Return the (x, y) coordinate for the center point of the cell that contains the specified text.  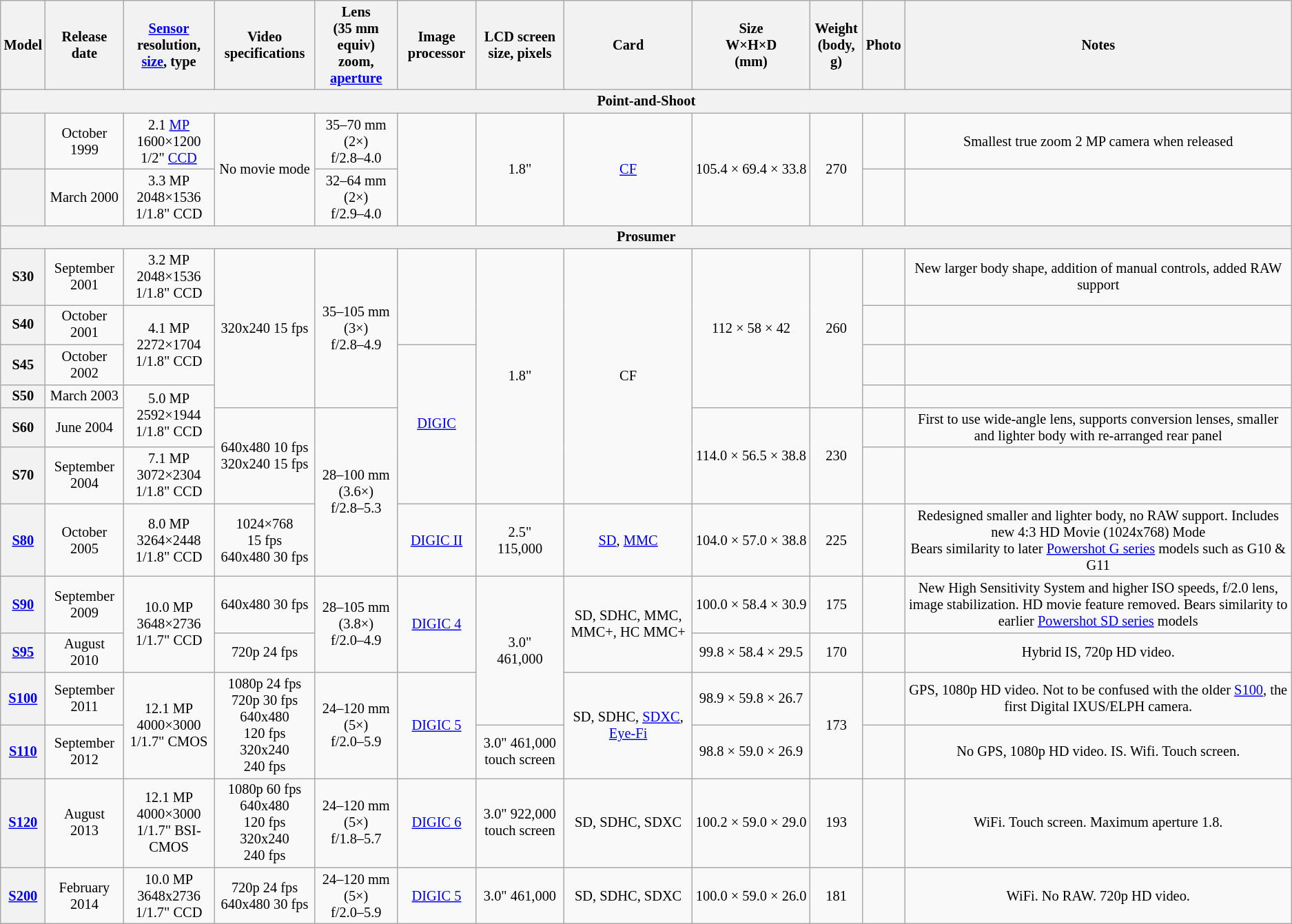
98.8 × 59.0 × 26.9 (751, 751)
WiFi. No RAW. 720p HD video. (1098, 896)
1080p 24 fps720p 30 fps640x480 120 fps320x240 240 fps (265, 726)
Hybrid IS, 720p HD video. (1098, 653)
Card (628, 45)
S45 (23, 365)
No movie mode (265, 170)
3.0" 922,000 touch screen (520, 823)
181 (837, 896)
August 2013 (84, 823)
35–70 mm (2×)f/2.8–4.0 (356, 141)
260 (837, 328)
February 2014 (84, 896)
3.0" 461,000 (520, 896)
S40 (23, 325)
3.0" 461,000 touch screen (520, 751)
October 2001 (84, 325)
10.0 MP3648x27361/1.7" CCD (169, 896)
LCD screensize, pixels (520, 45)
March 2003 (84, 396)
112 × 58 × 42 (751, 328)
5.0 MP2592×19441/1.8" CCD (169, 416)
Image processor (437, 45)
10.0 MP3648×27361/1.7" CCD (169, 624)
DIGIC 4 (437, 624)
September 2011 (84, 699)
Photo (883, 45)
114.0 × 56.5 × 38.8 (751, 455)
Model (23, 45)
October 1999 (84, 141)
S200 (23, 896)
99.8 × 58.4 × 29.5 (751, 653)
173 (837, 726)
28–100 mm (3.6×)f/2.8–5.3 (356, 492)
193 (837, 823)
12.1 MP4000×30001/1.7" BSI-CMOS (169, 823)
S95 (23, 653)
100.0 × 59.0 × 26.0 (751, 896)
SD, SDHC, MMC, MMC+, HC MMC+ (628, 624)
DIGIC 6 (437, 823)
Sensorresolution, size, type (169, 45)
640x480 10 fps320x240 15 fps (265, 455)
September 2004 (84, 475)
SD, SDHC, SDXC, Eye-Fi (628, 726)
100.2 × 59.0 × 29.0 (751, 823)
S120 (23, 823)
35–105 mm (3×)f/2.8–4.9 (356, 328)
DIGIC (437, 424)
32–64 mm (2×)f/2.9–4.0 (356, 197)
225 (837, 540)
175 (837, 604)
230 (837, 455)
SD, MMC (628, 540)
2.5"115,000 (520, 540)
September 2009 (84, 604)
3.0"461,000 (520, 650)
September 2012 (84, 751)
SizeW×H×D(mm) (751, 45)
New larger body shape, addition of manual controls, added RAW support (1098, 277)
No GPS, 1080p HD video. IS. Wifi. Touch screen. (1098, 751)
September 2001 (84, 277)
4.1 MP2272×17041/1.8" CCD (169, 345)
October 2002 (84, 365)
1080p 60 fps640x480 120 fps320x240 240 fps (265, 823)
March 2000 (84, 197)
3.3 MP2048×15361/1.8" CCD (169, 197)
270 (837, 170)
October 2005 (84, 540)
S30 (23, 277)
Notes (1098, 45)
2.1 MP1600×12001/2" CCD (169, 141)
Video specifications (265, 45)
8.0 MP3264×24481/1.8" CCD (169, 540)
GPS, 1080p HD video. Not to be confused with the older S100, the first Digital IXUS/ELPH camera. (1098, 699)
June 2004 (84, 427)
S80 (23, 540)
Lens (35 mm equiv)zoom, aperture (356, 45)
First to use wide-angle lens, supports conversion lenses, smaller and lighter body with re-arranged rear panel (1098, 427)
Smallest true zoom 2 MP camera when released (1098, 141)
720p 24 fps640x480 30 fps (265, 896)
104.0 × 57.0 × 38.8 (751, 540)
170 (837, 653)
S70 (23, 475)
1024×768 15 fps640x480 30 fps (265, 540)
August 2010 (84, 653)
Prosumer (646, 237)
3.2 MP2048×15361/1.8" CCD (169, 277)
320x240 15 fps (265, 328)
S90 (23, 604)
12.1 MP4000×30001/1.7" CMOS (169, 726)
28–105 mm (3.8×)f/2.0–4.9 (356, 624)
DIGIC II (437, 540)
100.0 × 58.4 × 30.9 (751, 604)
WiFi. Touch screen. Maximum aperture 1.8. (1098, 823)
S100 (23, 699)
105.4 × 69.4 × 33.8 (751, 170)
Weight(body, g) (837, 45)
Point-and-Shoot (646, 101)
98.9 × 59.8 × 26.7 (751, 699)
S50 (23, 396)
720p 24 fps (265, 653)
S110 (23, 751)
24–120 mm (5×)f/1.8–5.7 (356, 823)
Releasedate (84, 45)
S60 (23, 427)
640x480 30 fps (265, 604)
7.1 MP3072×23041/1.8" CCD (169, 475)
